Scan for the cell matching the given text and deliver its [x, y] coordinate at center. 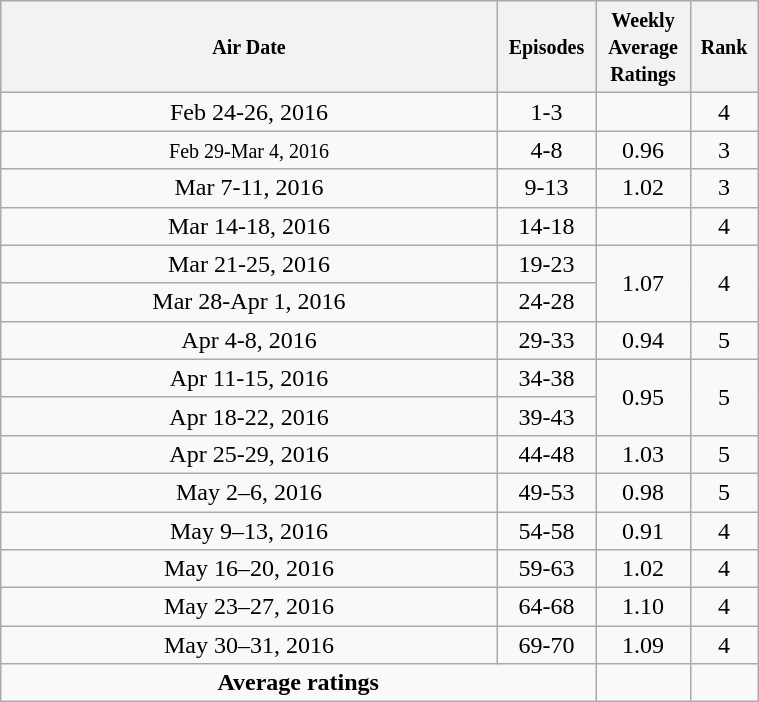
29-33 [546, 340]
Air Date [249, 47]
64-68 [546, 607]
0.96 [644, 150]
4-8 [546, 150]
44-48 [546, 454]
Apr 11-15, 2016 [249, 378]
1.10 [644, 607]
May 23–27, 2016 [249, 607]
24-28 [546, 302]
1.03 [644, 454]
14-18 [546, 226]
49-53 [546, 492]
May 16–20, 2016 [249, 569]
Feb 29-Mar 4, 2016 [249, 150]
May 30–31, 2016 [249, 645]
1.07 [644, 283]
9-13 [546, 188]
May 9–13, 2016 [249, 531]
1.09 [644, 645]
Mar 21-25, 2016 [249, 264]
0.95 [644, 397]
Episodes [546, 47]
54-58 [546, 531]
0.91 [644, 531]
Mar 7-11, 2016 [249, 188]
Mar 14-18, 2016 [249, 226]
1-3 [546, 112]
Feb 24-26, 2016 [249, 112]
Apr 4-8, 2016 [249, 340]
May 2–6, 2016 [249, 492]
Weekly Average Ratings [644, 47]
Mar 28-Apr 1, 2016 [249, 302]
39-43 [546, 416]
Apr 18-22, 2016 [249, 416]
19-23 [546, 264]
Apr 25-29, 2016 [249, 454]
Rank [724, 47]
69-70 [546, 645]
0.98 [644, 492]
Average ratings [298, 683]
34-38 [546, 378]
0.94 [644, 340]
59-63 [546, 569]
